Locate the cell with the specified text and output its (X, Y) center coordinate. 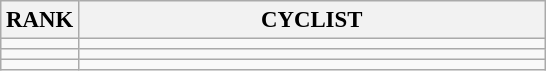
RANK (40, 20)
CYCLIST (312, 20)
